Return [x, y] of the center of cell containing provided text 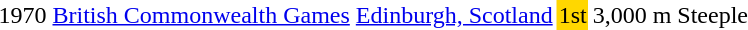
1st [572, 15]
Edinburgh, Scotland [454, 15]
British Commonwealth Games [201, 15]
